Find where the given text appears and provide that cell's center as [x, y] coordinate. 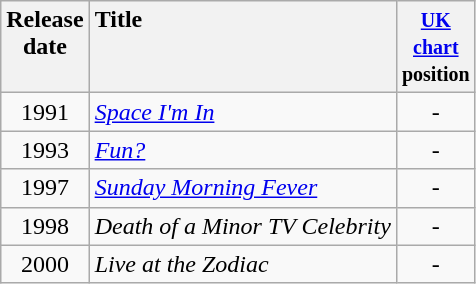
2000 [45, 264]
Sunday Morning Fever [242, 188]
Title [242, 47]
1991 [45, 112]
Fun? [242, 150]
1997 [45, 188]
UK chart position [436, 47]
Live at the Zodiac [242, 264]
Space I'm In [242, 112]
1993 [45, 150]
Death of a Minor TV Celebrity [242, 226]
1998 [45, 226]
Release date [45, 47]
